For the text-containing cell, return its midpoint in (X, Y) coordinate format. 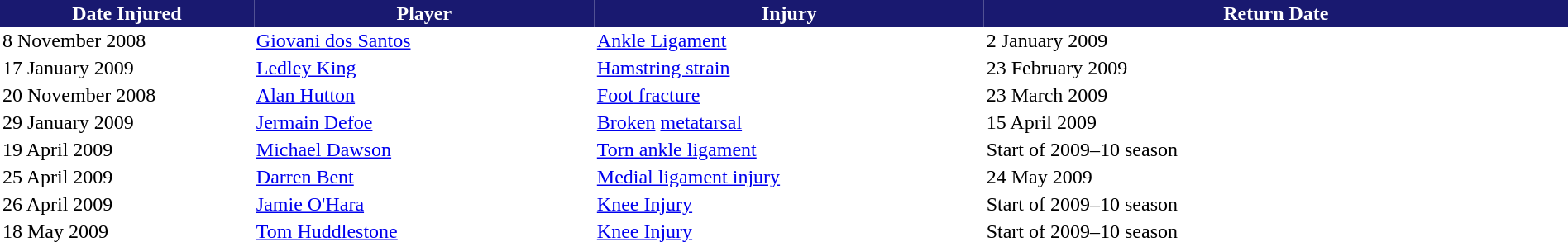
Return Date (1276, 13)
Hamstring strain (789, 68)
Alan Hutton (424, 96)
24 May 2009 (1276, 177)
Player (424, 13)
Jamie O'Hara (424, 205)
25 April 2009 (127, 177)
Ledley King (424, 68)
Broken metatarsal (789, 122)
2 January 2009 (1276, 41)
Injury (789, 13)
Knee Injury (789, 205)
Torn ankle ligament (789, 150)
Darren Bent (424, 177)
Jermain Defoe (424, 122)
23 March 2009 (1276, 96)
15 April 2009 (1276, 122)
8 November 2008 (127, 41)
Michael Dawson (424, 150)
Medial ligament injury (789, 177)
Giovani dos Santos (424, 41)
Foot fracture (789, 96)
Ankle Ligament (789, 41)
20 November 2008 (127, 96)
23 February 2009 (1276, 68)
Date Injured (127, 13)
29 January 2009 (127, 122)
19 April 2009 (127, 150)
26 April 2009 (127, 205)
17 January 2009 (127, 68)
